For the text-containing cell, return its midpoint in [X, Y] coordinate format. 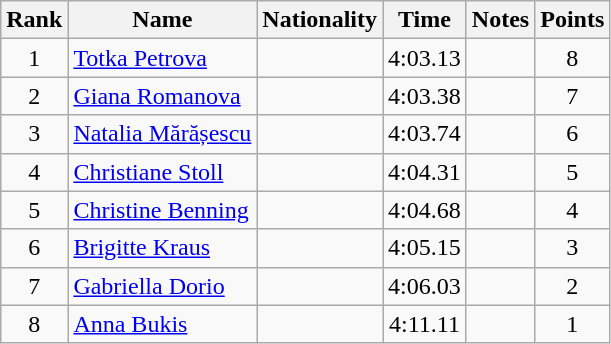
4:04.31 [425, 172]
Christiane Stoll [162, 172]
4:11.11 [425, 324]
4:06.03 [425, 286]
4:05.15 [425, 248]
Rank [34, 20]
4:03.13 [425, 58]
Anna Bukis [162, 324]
Gabriella Dorio [162, 286]
Nationality [320, 20]
4:04.68 [425, 210]
Natalia Mărășescu [162, 134]
Name [162, 20]
Totka Petrova [162, 58]
Christine Benning [162, 210]
Giana Romanova [162, 96]
4:03.74 [425, 134]
Brigitte Kraus [162, 248]
Points [572, 20]
4:03.38 [425, 96]
Time [425, 20]
Notes [500, 20]
